For the text-containing cell, return its midpoint in [x, y] coordinate format. 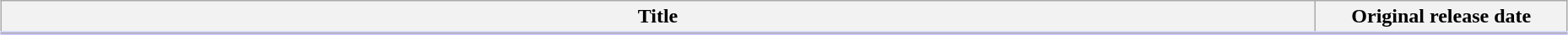
Title [658, 17]
Original release date [1441, 17]
